Output the (x, y) coordinate of the center of the cell containing the given text.  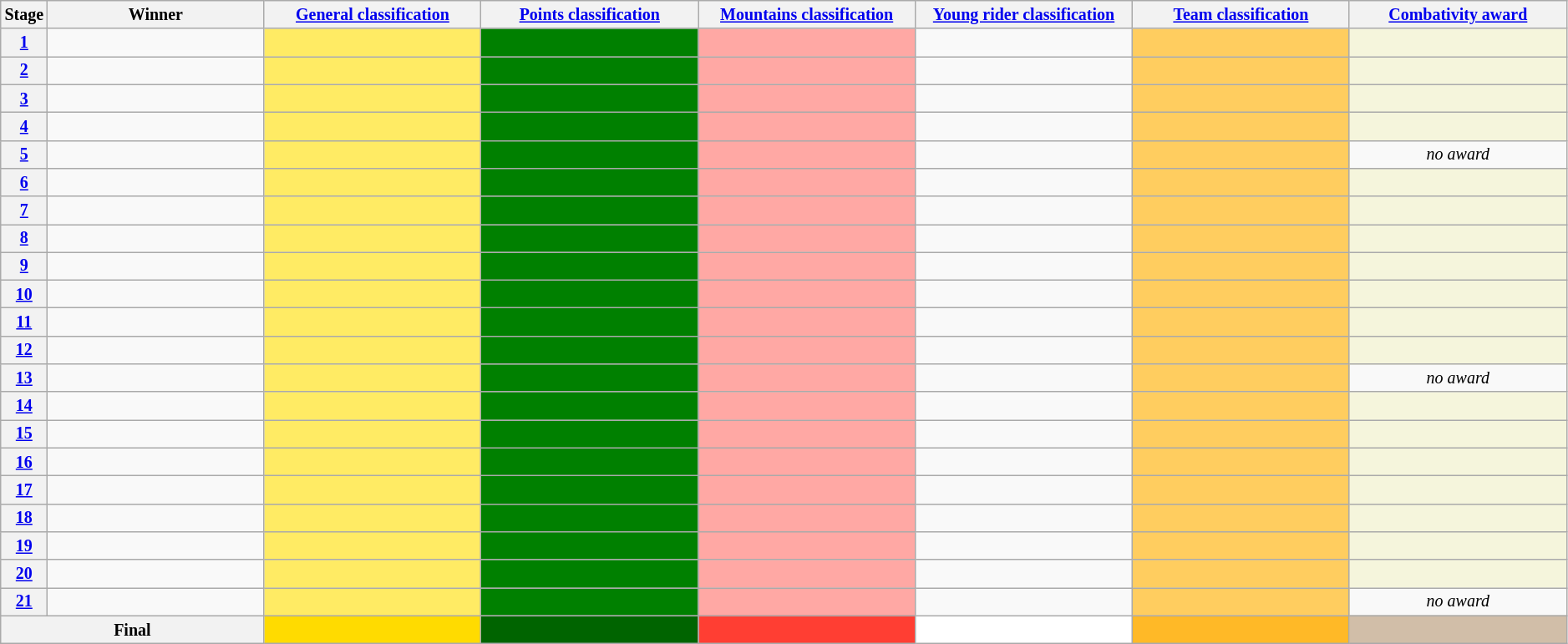
Mountains classification (807, 15)
Final (132, 630)
1 (24, 43)
17 (24, 489)
10 (24, 294)
Points classification (590, 15)
6 (24, 182)
5 (24, 154)
14 (24, 406)
9 (24, 266)
12 (24, 351)
2 (24, 70)
3 (24, 99)
13 (24, 378)
Stage (24, 15)
21 (24, 601)
19 (24, 546)
7 (24, 210)
16 (24, 463)
General classification (373, 15)
11 (24, 322)
8 (24, 239)
18 (24, 518)
Young rider classification (1024, 15)
4 (24, 127)
Combativity award (1458, 15)
15 (24, 434)
Team classification (1241, 15)
20 (24, 573)
Winner (155, 15)
